From the cell containing the given text, extract its center point as [x, y] coordinate. 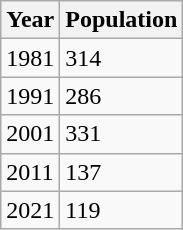
286 [122, 96]
137 [122, 172]
2011 [30, 172]
Year [30, 20]
Population [122, 20]
119 [122, 210]
1981 [30, 58]
314 [122, 58]
2021 [30, 210]
1991 [30, 96]
331 [122, 134]
2001 [30, 134]
